Scan for the cell matching the given text and deliver its (x, y) coordinate at center. 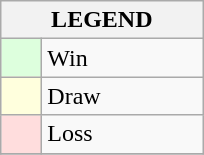
LEGEND (102, 20)
Draw (122, 96)
Loss (122, 134)
Win (122, 58)
